Pinpoint the cell where the given text exists, returning its (X, Y) midpoint coordinate. 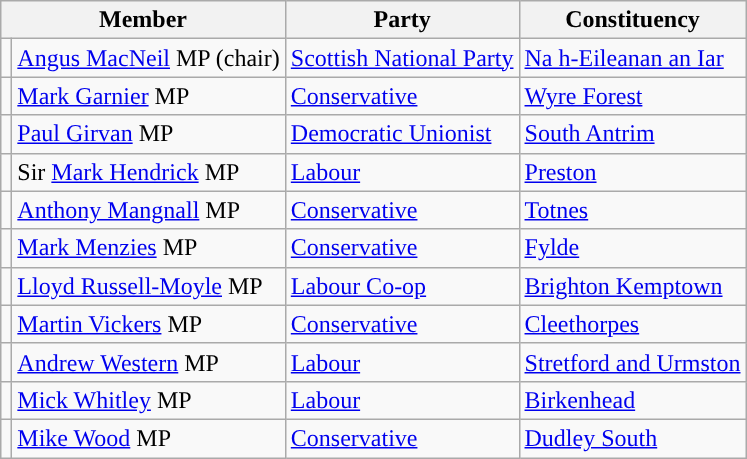
Andrew Western MP (148, 362)
Anthony Mangnall MP (148, 210)
Brighton Kemptown (632, 286)
Totnes (632, 210)
Mick Whitley MP (148, 400)
Democratic Unionist (402, 134)
Member (144, 20)
South Antrim (632, 134)
Birkenhead (632, 400)
Lloyd Russell-Moyle MP (148, 286)
Sir Mark Hendrick MP (148, 172)
Party (402, 20)
Stretford and Urmston (632, 362)
Paul Girvan MP (148, 134)
Constituency (632, 20)
Mark Garnier MP (148, 96)
Angus MacNeil MP (chair) (148, 58)
Labour Co-op (402, 286)
Preston (632, 172)
Martin Vickers MP (148, 324)
Fylde (632, 248)
Dudley South (632, 438)
Wyre Forest (632, 96)
Scottish National Party (402, 58)
Mike Wood MP (148, 438)
Mark Menzies MP (148, 248)
Cleethorpes (632, 324)
Na h-Eileanan an Iar (632, 58)
